From the cell containing the given text, extract its center point as [X, Y] coordinate. 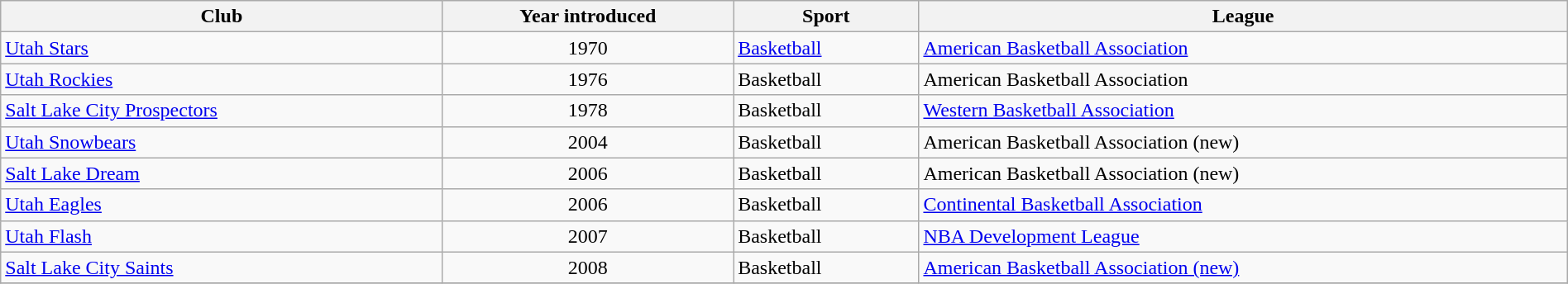
Utah Flash [222, 236]
Utah Stars [222, 48]
Salt Lake City Saints [222, 267]
Utah Snowbears [222, 142]
Utah Rockies [222, 79]
Continental Basketball Association [1243, 205]
1978 [588, 111]
League [1243, 17]
Western Basketball Association [1243, 111]
2008 [588, 267]
NBA Development League [1243, 236]
2004 [588, 142]
Year introduced [588, 17]
Club [222, 17]
Salt Lake Dream [222, 173]
Utah Eagles [222, 205]
1976 [588, 79]
2007 [588, 236]
1970 [588, 48]
Sport [826, 17]
Salt Lake City Prospectors [222, 111]
